Search for the cell housing the specified text and yield its (x, y) center coordinate. 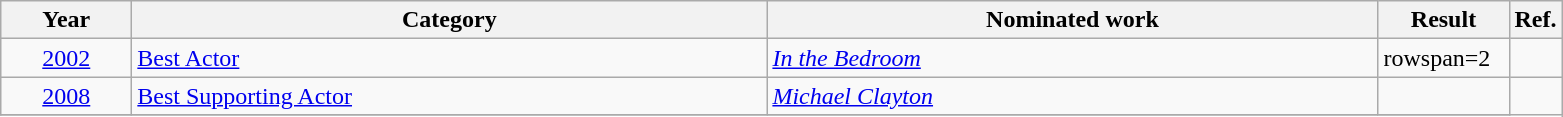
2002 (66, 58)
2008 (66, 96)
Year (66, 20)
rowspan=2 (1444, 58)
Best Supporting Actor (450, 96)
Best Actor (450, 58)
Ref. (1536, 20)
Category (450, 20)
Michael Clayton (1072, 96)
Result (1444, 20)
In the Bedroom (1072, 58)
Nominated work (1072, 20)
